Locate the cell with the specified text and output its (x, y) center coordinate. 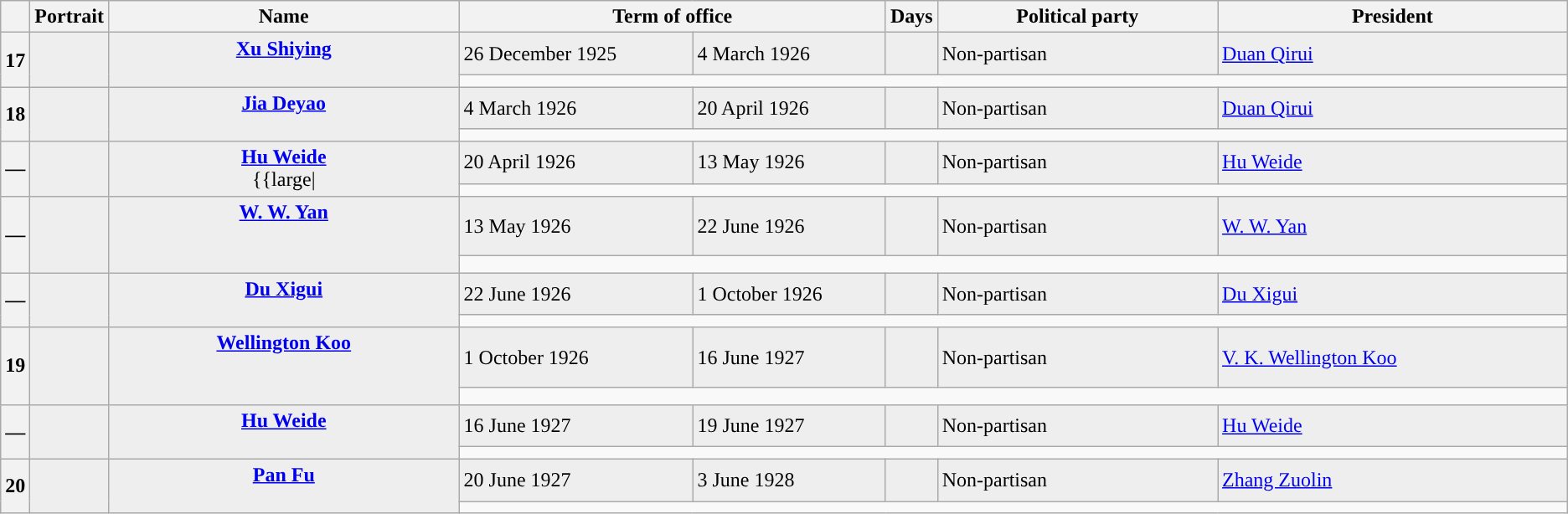
Wellington Koo (283, 366)
19 (15, 366)
Political party (1077, 17)
Name (283, 17)
Xu Shiying (283, 60)
President (1393, 17)
Portrait (70, 17)
Hu Weide{{large| (283, 169)
17 (15, 60)
Term of office (672, 17)
26 December 1925 (576, 54)
Pan Fu (283, 486)
3 June 1928 (789, 480)
Jia Deyao (283, 114)
18 (15, 114)
Days (911, 17)
Zhang Zuolin (1393, 480)
20 June 1927 (576, 480)
20 (15, 486)
V. K. Wellington Koo (1393, 357)
19 June 1927 (789, 425)
